Capture the cell that displays the provided text and extract its [X, Y] central coordinate. 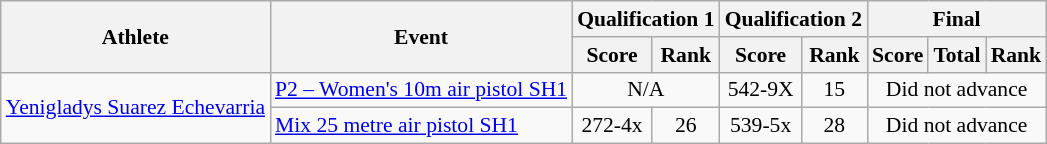
N/A [646, 90]
Qualification 1 [646, 19]
26 [686, 126]
28 [834, 126]
Yenigladys Suarez Echevarria [136, 108]
539-5x [761, 126]
Mix 25 metre air pistol SH1 [421, 126]
Athlete [136, 36]
Qualification 2 [794, 19]
15 [834, 90]
P2 – Women's 10m air pistol SH1 [421, 90]
272-4x [612, 126]
Total [956, 55]
542-9X [761, 90]
Event [421, 36]
Final [956, 19]
